Return (x, y) of the center of cell containing provided text 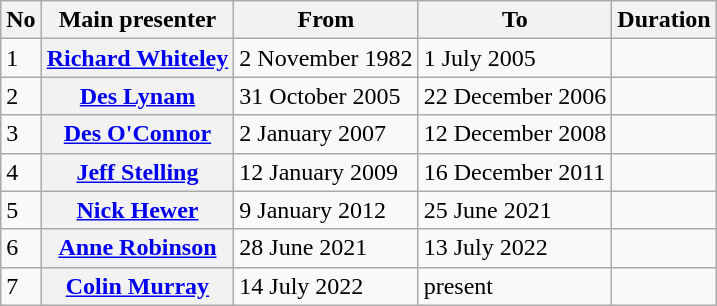
Main presenter (138, 20)
Des Lynam (138, 96)
9 January 2012 (326, 210)
6 (21, 248)
Anne Robinson (138, 248)
22 December 2006 (515, 96)
Colin Murray (138, 286)
5 (21, 210)
1 July 2005 (515, 58)
Des O'Connor (138, 134)
Richard Whiteley (138, 58)
14 July 2022 (326, 286)
2 (21, 96)
31 October 2005 (326, 96)
2 November 1982 (326, 58)
From (326, 20)
12 January 2009 (326, 172)
28 June 2021 (326, 248)
To (515, 20)
12 December 2008 (515, 134)
3 (21, 134)
Nick Hewer (138, 210)
16 December 2011 (515, 172)
Duration (664, 20)
Jeff Stelling (138, 172)
present (515, 286)
13 July 2022 (515, 248)
1 (21, 58)
No (21, 20)
25 June 2021 (515, 210)
4 (21, 172)
2 January 2007 (326, 134)
7 (21, 286)
